Locate the cell with the specified text and output its [x, y] center coordinate. 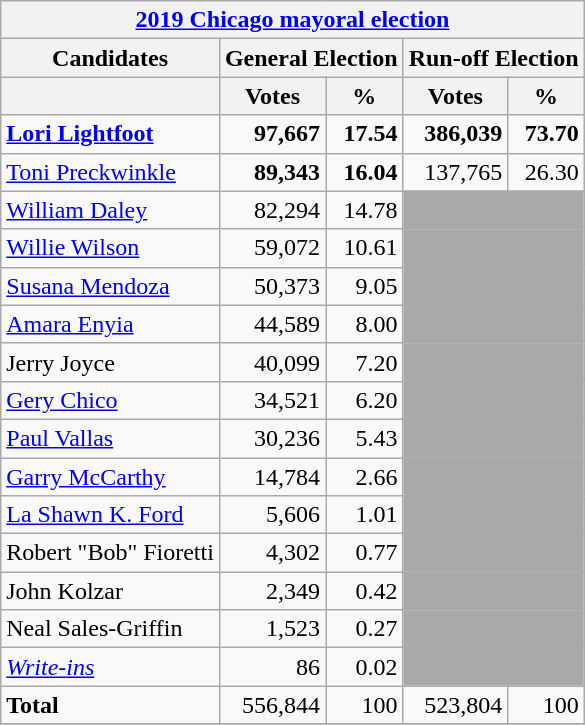
14.78 [365, 210]
523,804 [456, 705]
2,349 [272, 591]
Amara Enyia [110, 324]
0.27 [365, 629]
Write-ins [110, 667]
34,521 [272, 400]
6.20 [365, 400]
16.04 [365, 172]
Willie Wilson [110, 248]
8.00 [365, 324]
0.77 [365, 553]
Garry McCarthy [110, 477]
14,784 [272, 477]
86 [272, 667]
7.20 [365, 362]
89,343 [272, 172]
1,523 [272, 629]
Lori Lightfoot [110, 134]
26.30 [546, 172]
10.61 [365, 248]
137,765 [456, 172]
5,606 [272, 515]
Robert "Bob" Fioretti [110, 553]
17.54 [365, 134]
97,667 [272, 134]
2019 Chicago mayoral election [292, 20]
John Kolzar [110, 591]
Susana Mendoza [110, 286]
40,099 [272, 362]
William Daley [110, 210]
44,589 [272, 324]
73.70 [546, 134]
Paul Vallas [110, 438]
30,236 [272, 438]
La Shawn K. Ford [110, 515]
386,039 [456, 134]
Run-off Election [494, 58]
0.42 [365, 591]
82,294 [272, 210]
2.66 [365, 477]
50,373 [272, 286]
General Election [311, 58]
Gery Chico [110, 400]
9.05 [365, 286]
Toni Preckwinkle [110, 172]
Candidates [110, 58]
Total [110, 705]
Neal Sales-Griffin [110, 629]
59,072 [272, 248]
0.02 [365, 667]
1.01 [365, 515]
556,844 [272, 705]
5.43 [365, 438]
Jerry Joyce [110, 362]
4,302 [272, 553]
